Search for the cell housing the specified text and yield its (X, Y) center coordinate. 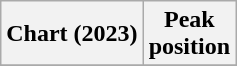
Peakposition (189, 34)
Chart (2023) (72, 34)
